From the cell containing the given text, extract its center point as (X, Y) coordinate. 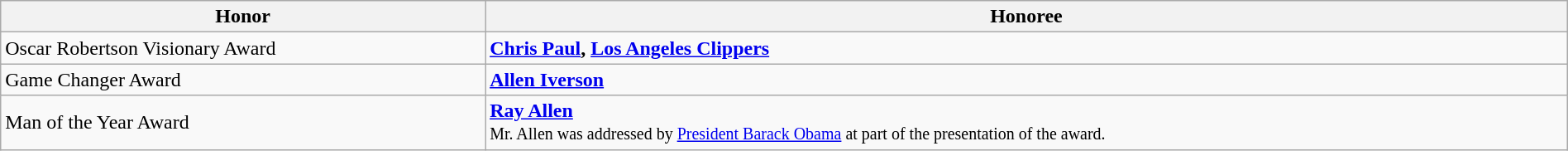
Honoree (1027, 17)
Chris Paul, Los Angeles Clippers (1027, 48)
Oscar Robertson Visionary Award (243, 48)
Game Changer Award (243, 80)
Ray AllenMr. Allen was addressed by President Barack Obama at part of the presentation of the award. (1027, 123)
Allen Iverson (1027, 80)
Man of the Year Award (243, 123)
Honor (243, 17)
